Determine the [X, Y] coordinate at the center of the cell enclosing the given text.  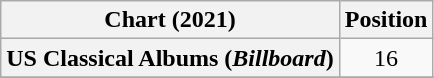
US Classical Albums (Billboard) [170, 58]
16 [386, 58]
Chart (2021) [170, 20]
Position [386, 20]
